Identify which cell holds the provided text, then report its (X, Y) central coordinate. 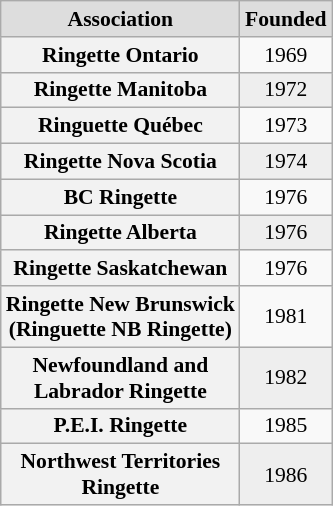
1969 (286, 55)
Ringette Nova Scotia (120, 162)
Ringette Ontario (120, 55)
Association (120, 19)
Newfoundland and Labrador Ringette (120, 378)
P.E.I. Ringette (120, 426)
Ringette Alberta (120, 233)
1981 (286, 316)
Founded (286, 19)
1985 (286, 426)
1972 (286, 90)
1982 (286, 378)
Northwest TerritoriesRingette (120, 474)
Ringuette Québec (120, 126)
Ringette Manitoba (120, 90)
1986 (286, 474)
1973 (286, 126)
1974 (286, 162)
Ringette Saskatchewan (120, 269)
BC Ringette (120, 197)
Ringette New Brunswick(Ringuette NB Ringette) (120, 316)
